Determine the [X, Y] coordinate at the center of the cell enclosing the given text.  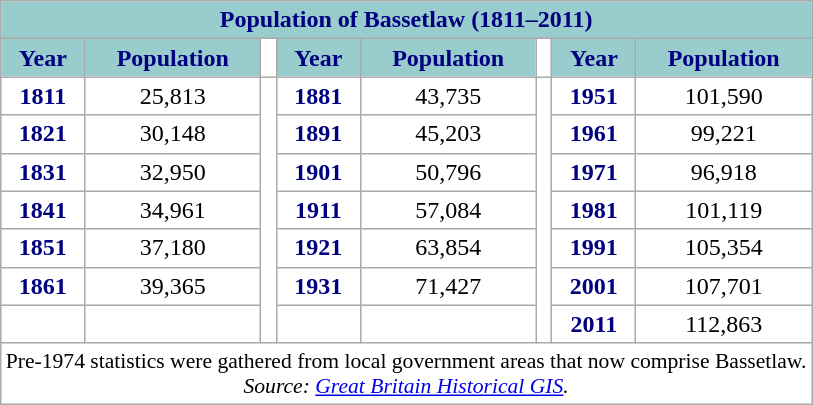
1861 [43, 286]
57,084 [448, 210]
1981 [594, 210]
105,354 [724, 248]
1951 [594, 96]
1891 [318, 134]
1991 [594, 248]
1901 [318, 172]
Population of Bassetlaw (1811–2011) [406, 20]
2011 [594, 324]
1811 [43, 96]
1921 [318, 248]
101,119 [724, 210]
1841 [43, 210]
96,918 [724, 172]
1931 [318, 286]
1961 [594, 134]
101,590 [724, 96]
71,427 [448, 286]
34,961 [173, 210]
45,203 [448, 134]
1821 [43, 134]
1831 [43, 172]
99,221 [724, 134]
1971 [594, 172]
32,950 [173, 172]
1911 [318, 210]
39,365 [173, 286]
1851 [43, 248]
Pre-1974 statistics were gathered from local government areas that now comprise Bassetlaw.Source: Great Britain Historical GIS. [406, 374]
107,701 [724, 286]
50,796 [448, 172]
43,735 [448, 96]
37,180 [173, 248]
25,813 [173, 96]
1881 [318, 96]
30,148 [173, 134]
112,863 [724, 324]
63,854 [448, 248]
2001 [594, 286]
